Determine the (X, Y) coordinate at the center of the cell enclosing the given text.  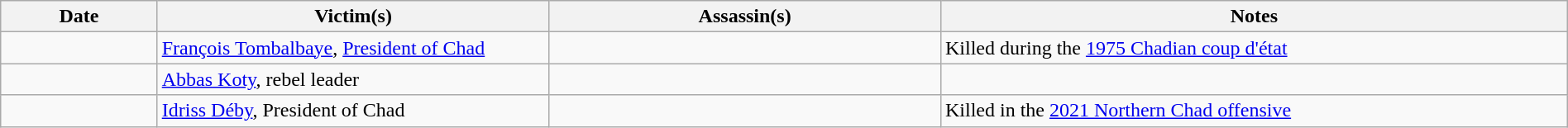
Abbas Koty, rebel leader (353, 79)
Assassin(s) (745, 17)
Killed during the 1975 Chadian coup d'état (1254, 48)
Notes (1254, 17)
Victim(s) (353, 17)
Idriss Déby, President of Chad (353, 111)
Date (79, 17)
Killed in the 2021 Northern Chad offensive (1254, 111)
François Tombalbaye, President of Chad (353, 48)
